Scan for the cell matching the given text and deliver its [X, Y] coordinate at center. 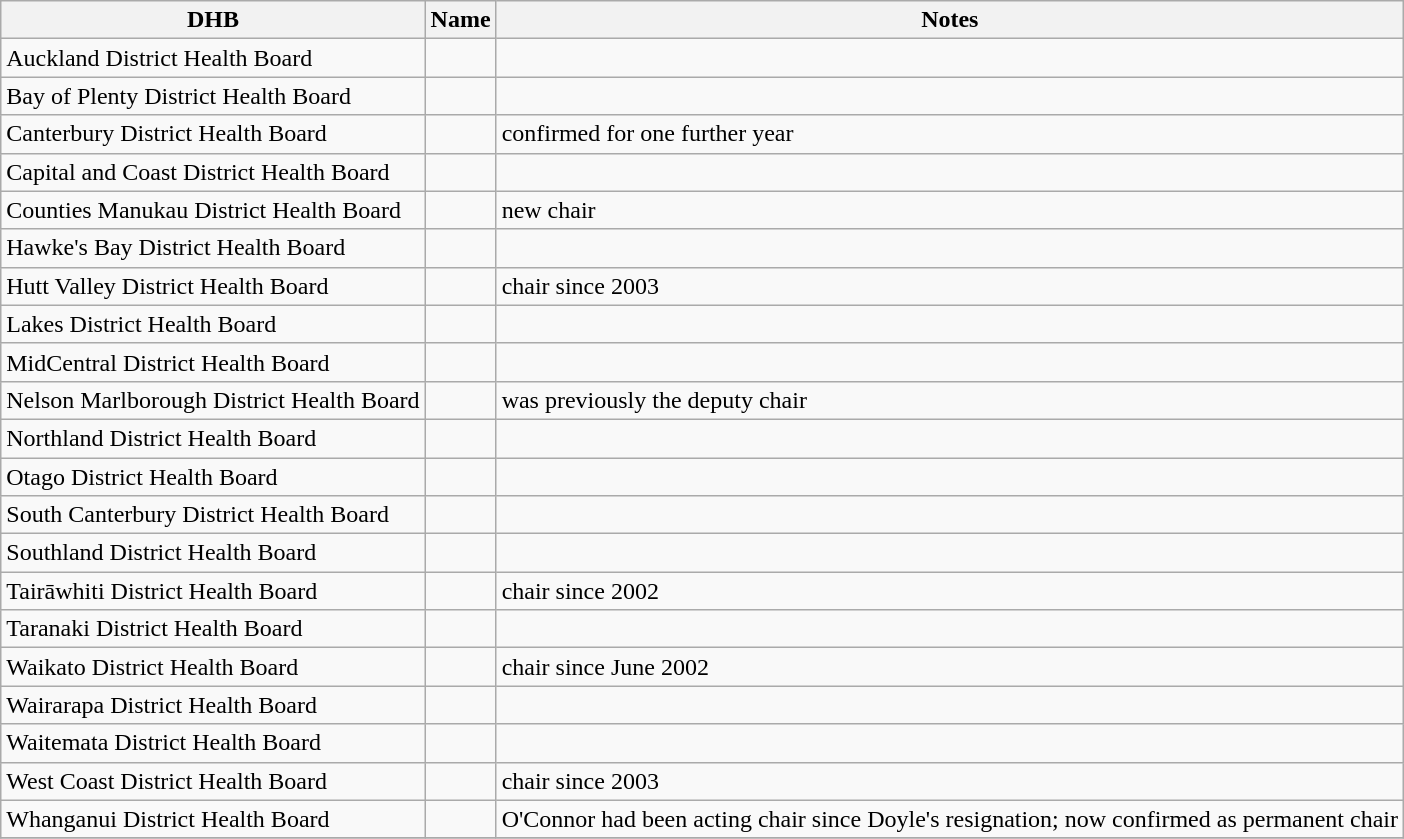
was previously the deputy chair [950, 400]
Hutt Valley District Health Board [213, 286]
Whanganui District Health Board [213, 819]
Capital and Coast District Health Board [213, 172]
Counties Manukau District Health Board [213, 210]
confirmed for one further year [950, 134]
West Coast District Health Board [213, 781]
Canterbury District Health Board [213, 134]
MidCentral District Health Board [213, 362]
chair since 2002 [950, 591]
Waitemata District Health Board [213, 743]
Lakes District Health Board [213, 324]
Bay of Plenty District Health Board [213, 96]
Auckland District Health Board [213, 58]
Northland District Health Board [213, 438]
Waikato District Health Board [213, 667]
Hawke's Bay District Health Board [213, 248]
chair since June 2002 [950, 667]
Taranaki District Health Board [213, 629]
Wairarapa District Health Board [213, 705]
Notes [950, 20]
O'Connor had been acting chair since Doyle's resignation; now confirmed as permanent chair [950, 819]
Otago District Health Board [213, 477]
Southland District Health Board [213, 553]
Tairāwhiti District Health Board [213, 591]
Name [460, 20]
new chair [950, 210]
South Canterbury District Health Board [213, 515]
DHB [213, 20]
Nelson Marlborough District Health Board [213, 400]
